Identify which cell holds the provided text, then report its [X, Y] central coordinate. 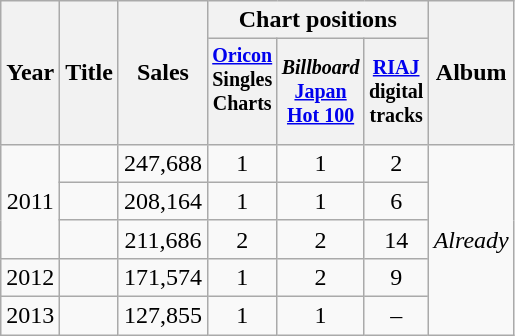
Year [30, 73]
Oricon Singles Charts [242, 92]
Billboard Japan Hot 100 [320, 92]
2013 [30, 316]
208,164 [162, 201]
127,855 [162, 316]
RIAJ digital tracks [396, 92]
Chart positions [318, 20]
14 [396, 239]
– [396, 316]
247,688 [162, 163]
Title [90, 73]
Sales [162, 73]
Already [471, 239]
6 [396, 201]
171,574 [162, 277]
Album [471, 73]
211,686 [162, 239]
2012 [30, 277]
9 [396, 277]
2011 [30, 201]
